Search for the cell housing the specified text and yield its [x, y] center coordinate. 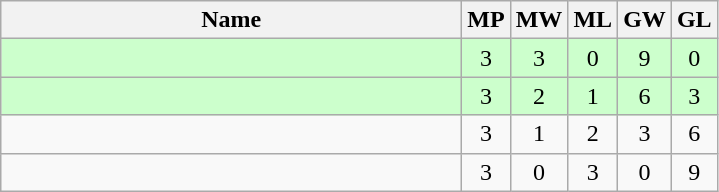
MP [486, 20]
Name [232, 20]
GW [645, 20]
MW [539, 20]
ML [593, 20]
GL [694, 20]
